Locate the cell with the specified text and output its (X, Y) center coordinate. 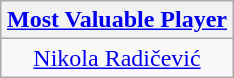
Nikola Radičević (116, 58)
Most Valuable Player (116, 20)
